Determine the [X, Y] coordinate at the center of the cell enclosing the given text.  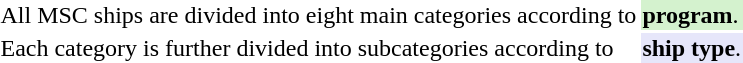
ship type. [692, 48]
program. [692, 15]
